From the cell containing the given text, extract its center point as [x, y] coordinate. 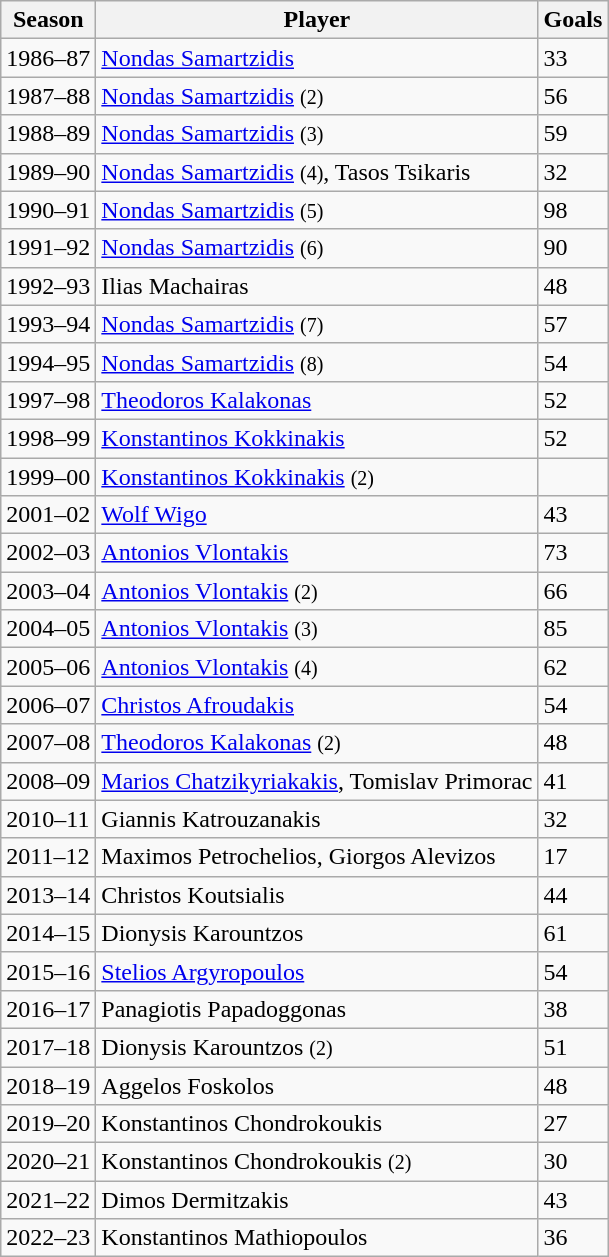
1997–98 [48, 400]
Panagiotis Papadoggonas [317, 1009]
Goals [573, 20]
2010–11 [48, 819]
1999–00 [48, 477]
Nondas Samartzidis (4), Tasos Tsikaris [317, 172]
Nondas Samartzidis (3) [317, 134]
62 [573, 667]
Maximos Petrochelios, Giorgos Alevizos [317, 857]
Aggelos Foskolos [317, 1085]
Christos Koutsialis [317, 895]
1993–94 [48, 324]
98 [573, 210]
1991–92 [48, 248]
Antonios Vlontakis (4) [317, 667]
2015–16 [48, 971]
1988–89 [48, 134]
51 [573, 1047]
73 [573, 553]
Stelios Argyropoulos [317, 971]
1987–88 [48, 96]
1990–91 [48, 210]
Nondas Samartzidis [317, 58]
1989–90 [48, 172]
44 [573, 895]
Nondas Samartzidis (8) [317, 362]
Dimos Dermitzakis [317, 1200]
Christos Afroudakis [317, 705]
90 [573, 248]
1998–99 [48, 438]
2005–06 [48, 667]
Dionysis Karountzos (2) [317, 1047]
Konstantinos Kokkinakis [317, 438]
2016–17 [48, 1009]
2021–22 [48, 1200]
33 [573, 58]
57 [573, 324]
1992–93 [48, 286]
1986–87 [48, 58]
Ilias Machairas [317, 286]
Antonios Vlontakis (2) [317, 591]
41 [573, 781]
Wolf Wigo [317, 515]
17 [573, 857]
2013–14 [48, 895]
Theodoros Kalakonas (2) [317, 743]
Nondas Samartzidis (6) [317, 248]
38 [573, 1009]
2002–03 [48, 553]
2007–08 [48, 743]
2017–18 [48, 1047]
36 [573, 1238]
Nondas Samartzidis (2) [317, 96]
2006–07 [48, 705]
2004–05 [48, 629]
1994–95 [48, 362]
Season [48, 20]
Nondas Samartzidis (7) [317, 324]
Konstantinos Kokkinakis (2) [317, 477]
Dionysis Karountzos [317, 933]
30 [573, 1162]
Antonios Vlontakis [317, 553]
2022–23 [48, 1238]
2008–09 [48, 781]
59 [573, 134]
Antonios Vlontakis (3) [317, 629]
2001–02 [48, 515]
2019–20 [48, 1124]
66 [573, 591]
Theodoros Kalakonas [317, 400]
85 [573, 629]
56 [573, 96]
Marios Chatzikyriakakis, Tomislav Primorac [317, 781]
Konstantinos Mathiopoulos [317, 1238]
2018–19 [48, 1085]
2014–15 [48, 933]
2003–04 [48, 591]
2020–21 [48, 1162]
Nondas Samartzidis (5) [317, 210]
Giannis Katrouzanakis [317, 819]
Player [317, 20]
Konstantinos Chondrokoukis (2) [317, 1162]
61 [573, 933]
2011–12 [48, 857]
27 [573, 1124]
Konstantinos Chondrokoukis [317, 1124]
